From the cell containing the given text, extract its center point as (x, y) coordinate. 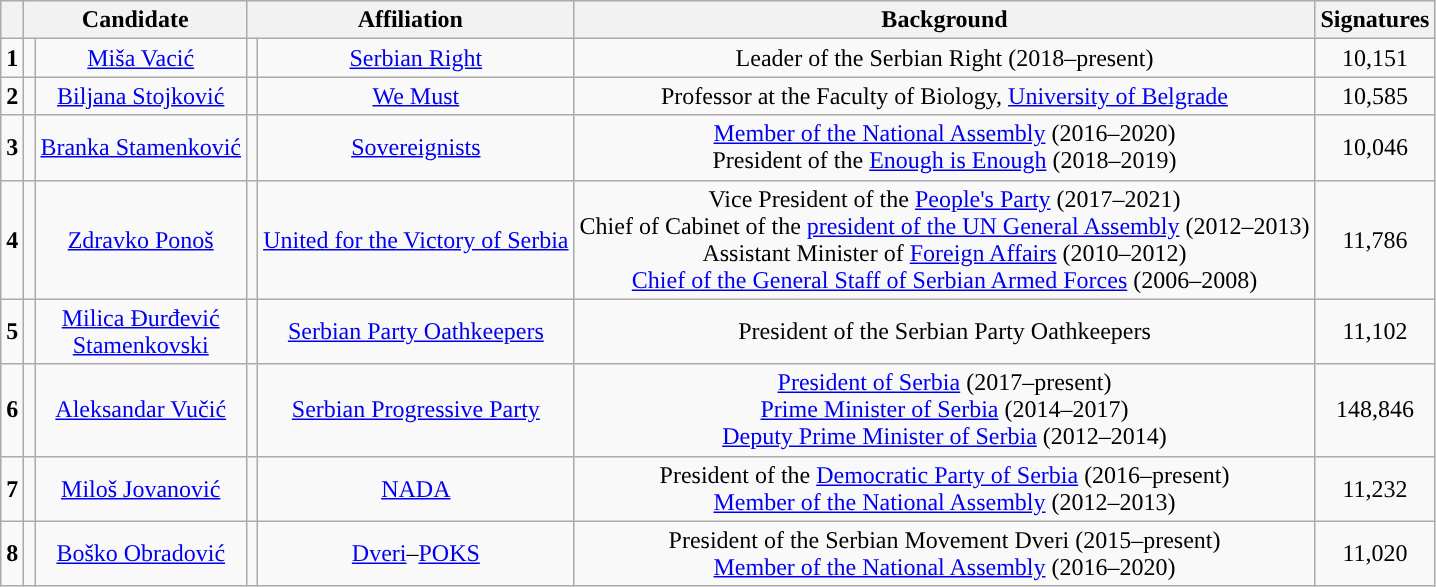
Background (944, 20)
President of the Serbian Movement Dveri (2015–present)Member of the National Assembly (2016–2020) (944, 554)
1 (12, 58)
Member of the National Assembly (2016–2020)President of the Enough is Enough (2018–2019) (944, 148)
United for the Victory of Serbia (416, 240)
Milica ĐurđevićStamenkovski (141, 332)
Zdravko Ponoš (141, 240)
Branka Stamenković (141, 148)
We Must (416, 96)
Aleksandar Vučić (141, 410)
6 (12, 410)
Sovereignists (416, 148)
Biljana Stojković (141, 96)
8 (12, 554)
President of the Democratic Party of Serbia (2016–present)Member of the National Assembly (2012–2013) (944, 488)
5 (12, 332)
11,102 (1375, 332)
11,020 (1375, 554)
NADA (416, 488)
10,151 (1375, 58)
Miloš Jovanović (141, 488)
3 (12, 148)
Candidate (136, 20)
Dveri–POKS (416, 554)
4 (12, 240)
10,046 (1375, 148)
Signatures (1375, 20)
President of Serbia (2017–present)Prime Minister of Serbia (2014–2017)Deputy Prime Minister of Serbia (2012–2014) (944, 410)
Miša Vacić (141, 58)
Serbian Party Oathkeepers (416, 332)
Serbian Right (416, 58)
11,232 (1375, 488)
Professor at the Faculty of Biology, University of Belgrade (944, 96)
148,846 (1375, 410)
President of the Serbian Party Oathkeepers (944, 332)
Affiliation (410, 20)
Boško Obradović (141, 554)
Serbian Progressive Party (416, 410)
7 (12, 488)
11,786 (1375, 240)
2 (12, 96)
10,585 (1375, 96)
Leader of the Serbian Right (2018–present) (944, 58)
